Extract the [X, Y] coordinate from the center of the cell holding the provided text.  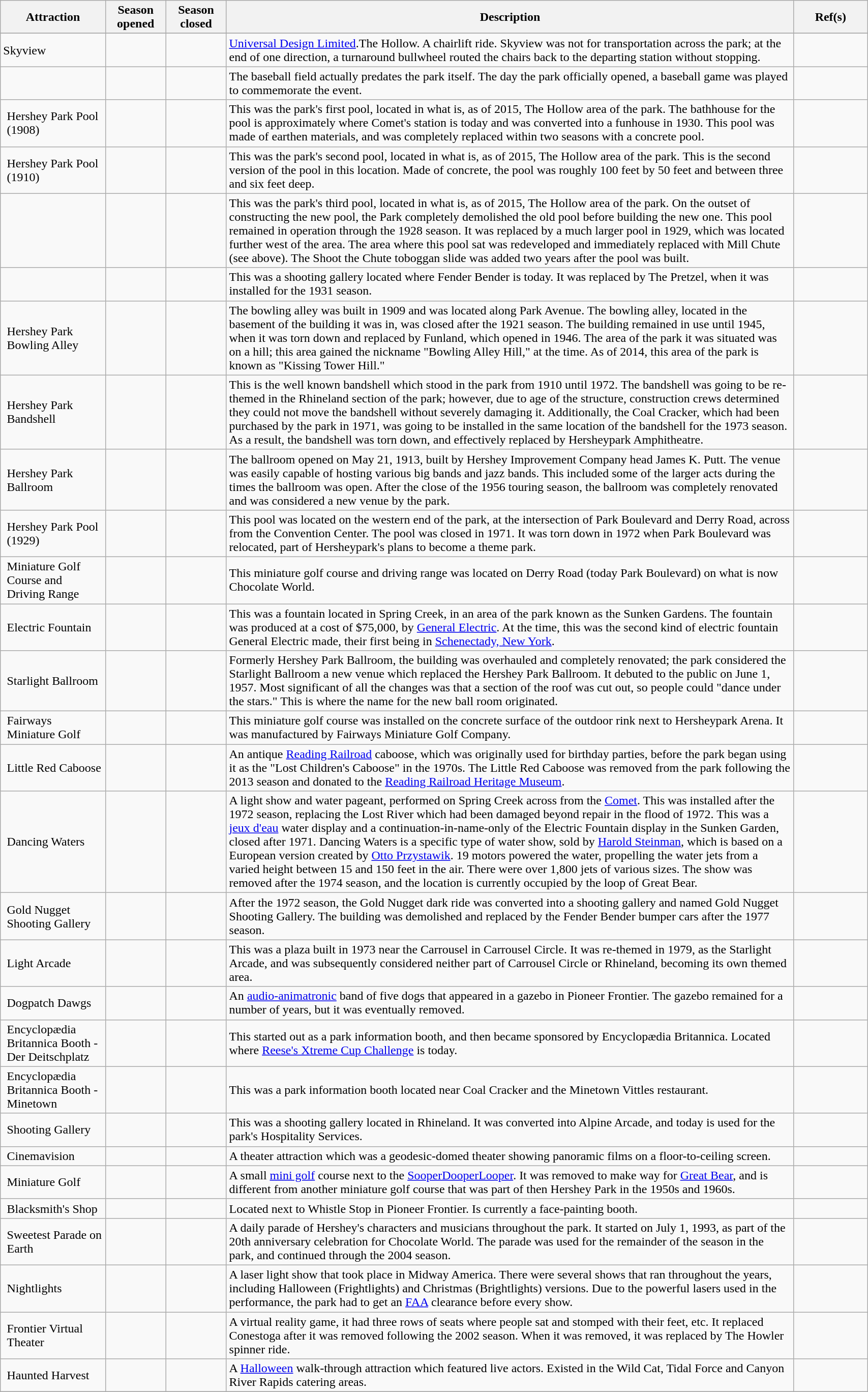
A theater attraction which was a geodesic-domed theater showing panoramic films on a floor-to-ceiling screen. [510, 1156]
Dancing Waters [53, 842]
Miniature Golf [53, 1182]
Electric Fountain [53, 627]
Hershey Park Bowling Alley [53, 338]
Hershey Park Bandshell [53, 412]
This was a shooting gallery located in Rhineland. It was converted into Alpine Arcade, and today is used for the park's Hospitality Services. [510, 1129]
Located next to Whistle Stop in Pioneer Frontier. Is currently a face-painting booth. [510, 1208]
Starlight Ballroom [53, 681]
Skyview [53, 50]
Gold Nugget Shooting Gallery [53, 916]
Description [510, 17]
Encyclopædia Britannica Booth - Der Deitschplatz [53, 1043]
Fairways Miniature Golf [53, 728]
Shooting Gallery [53, 1129]
Season closed [196, 17]
Season opened [135, 17]
Light Arcade [53, 963]
Blacksmith's Shop [53, 1208]
A Halloween walk-through attraction which featured live actors. Existed in the Wild Cat, Tidal Force and Canyon River Rapids catering areas. [510, 1376]
Haunted Harvest [53, 1376]
Miniature Golf Course andDriving Range [53, 580]
Sweetest Parade on Earth [53, 1241]
Hershey Park Pool (1908) [53, 123]
Little Red Caboose [53, 768]
This was a shooting gallery located where Fender Bender is today. It was replaced by The Pretzel, when it was installed for the 1931 season. [510, 284]
Cinemavision [53, 1156]
Hershey Park Pool (1929) [53, 533]
The baseball field actually predates the park itself. The day the park officially opened, a baseball game was played to commemorate the event. [510, 83]
This miniature golf course and driving range was located on Derry Road (today Park Boulevard) on what is now Chocolate World. [510, 580]
This was a park information booth located near Coal Cracker and the Minetown Vittles restaurant. [510, 1090]
Attraction [53, 17]
Hershey Park Ballroom [53, 479]
Ref(s) [831, 17]
Nightlights [53, 1288]
Hershey Park Pool (1910) [53, 170]
Frontier Virtual Theater [53, 1335]
Dogpatch Dawgs [53, 1003]
Encyclopædia Britannica Booth - Minetown [53, 1090]
